Return (X, Y) of the center of cell containing provided text 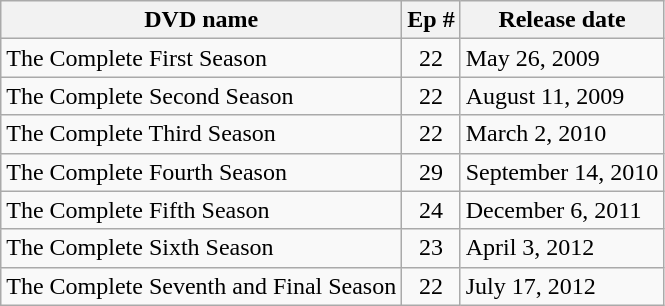
29 (431, 172)
The Complete Third Season (202, 134)
The Complete Sixth Season (202, 248)
The Complete Second Season (202, 96)
September 14, 2010 (562, 172)
Ep # (431, 20)
The Complete Fourth Season (202, 172)
July 17, 2012 (562, 286)
May 26, 2009 (562, 58)
DVD name (202, 20)
23 (431, 248)
Release date (562, 20)
The Complete First Season (202, 58)
April 3, 2012 (562, 248)
24 (431, 210)
August 11, 2009 (562, 96)
The Complete Fifth Season (202, 210)
December 6, 2011 (562, 210)
March 2, 2010 (562, 134)
The Complete Seventh and Final Season (202, 286)
